Capture the cell that displays the provided text and extract its (X, Y) central coordinate. 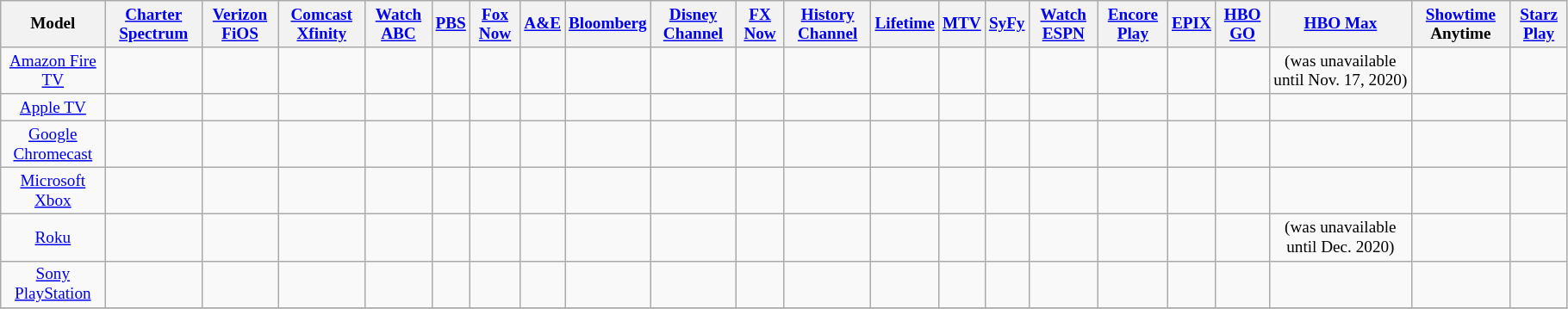
Charter Spectrum (153, 24)
Watch ABC (398, 24)
Apple TV (53, 108)
Google Chromecast (53, 144)
Roku (53, 238)
A&E (543, 24)
Amazon Fire TV (53, 71)
Disney Channel (693, 24)
PBS (451, 24)
Bloomberg (608, 24)
Verizon FiOS (240, 24)
Model (53, 24)
HBO GO (1242, 24)
History Channel (827, 24)
(was unavailable until Nov. 17, 2020) (1341, 71)
FX Now (760, 24)
EPIX (1191, 24)
Watch ESPN (1063, 24)
(was unavailable until Dec. 2020) (1341, 238)
Comcast Xfinity (322, 24)
HBO Max (1341, 24)
Showtime Anytime (1461, 24)
Starz Play (1539, 24)
MTV (961, 24)
Lifetime (905, 24)
Sony PlayStation (53, 284)
SyFy (1006, 24)
Encore Play (1132, 24)
Fox Now (495, 24)
Microsoft Xbox (53, 191)
